Find where the given text appears and provide that cell's center as [X, Y] coordinate. 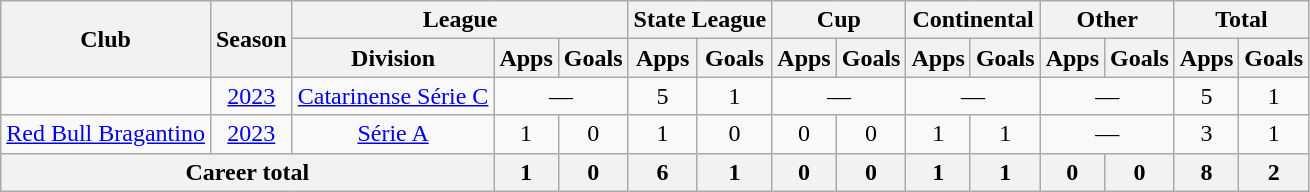
Club [106, 39]
3 [1206, 134]
Division [393, 58]
Red Bull Bragantino [106, 134]
Catarinense Série C [393, 96]
State League [700, 20]
League [460, 20]
6 [662, 172]
Career total [248, 172]
8 [1206, 172]
Other [1107, 20]
Continental [973, 20]
Série A [393, 134]
2 [1274, 172]
Cup [839, 20]
Total [1241, 20]
Season [251, 39]
